Identify which cell holds the provided text, then report its [X, Y] central coordinate. 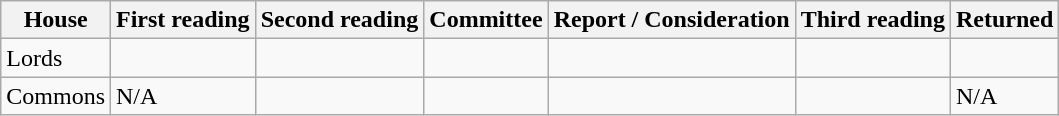
Report / Consideration [672, 20]
Second reading [340, 20]
Returned [1004, 20]
House [56, 20]
Third reading [872, 20]
Lords [56, 58]
Commons [56, 96]
Committee [486, 20]
First reading [184, 20]
